For the text-containing cell, return its midpoint in (X, Y) coordinate format. 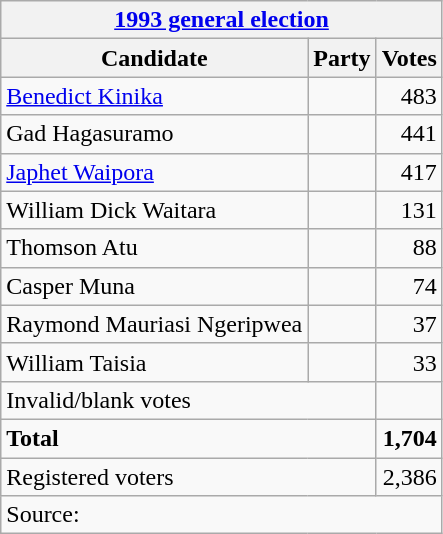
33 (409, 362)
417 (409, 172)
Registered voters (188, 477)
1993 general election (222, 20)
Thomson Atu (154, 248)
88 (409, 248)
483 (409, 96)
74 (409, 286)
William Dick Waitara (154, 210)
Total (188, 438)
Party (342, 58)
Gad Hagasuramo (154, 134)
Source: (222, 515)
131 (409, 210)
Votes (409, 58)
Raymond Mauriasi Ngeripwea (154, 324)
Candidate (154, 58)
441 (409, 134)
Benedict Kinika (154, 96)
37 (409, 324)
2,386 (409, 477)
William Taisia (154, 362)
Japhet Waipora (154, 172)
Invalid/blank votes (188, 400)
Casper Muna (154, 286)
1,704 (409, 438)
